Detect which cell encompasses the target text, then output its (X, Y) center coordinate. 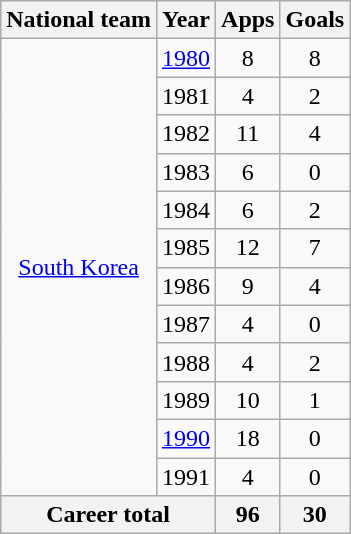
7 (315, 248)
30 (315, 515)
1984 (186, 210)
9 (248, 286)
1985 (186, 248)
12 (248, 248)
1987 (186, 324)
1982 (186, 134)
96 (248, 515)
South Korea (79, 268)
1980 (186, 58)
1990 (186, 438)
1991 (186, 477)
11 (248, 134)
1986 (186, 286)
1 (315, 400)
National team (79, 20)
Career total (108, 515)
Goals (315, 20)
1983 (186, 172)
Apps (248, 20)
Year (186, 20)
1988 (186, 362)
18 (248, 438)
1989 (186, 400)
10 (248, 400)
1981 (186, 96)
